Identify which cell holds the provided text, then report its (x, y) central coordinate. 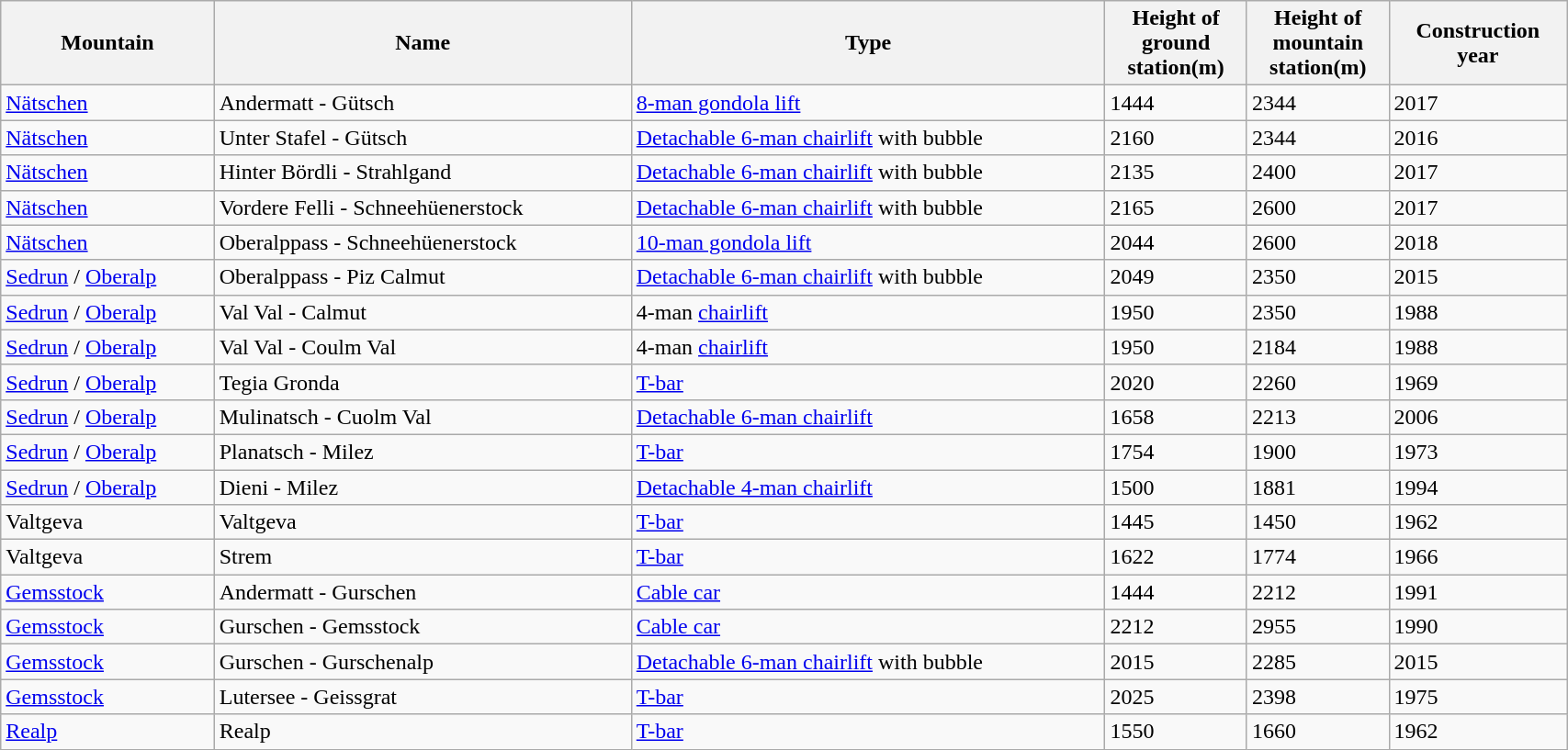
1658 (1176, 417)
1969 (1478, 382)
Val Val - Calmut (423, 312)
2400 (1317, 173)
2955 (1317, 627)
Height of ground station(m) (1176, 43)
1622 (1176, 557)
1966 (1478, 557)
1973 (1478, 452)
Mulinatsch - Cuolm Val (423, 417)
Vordere Felli - Schneehüenerstock (423, 207)
Type (868, 43)
Lutersee - Geissgrat (423, 697)
Strem (423, 557)
Val Val - Coulm Val (423, 347)
Mountain (107, 43)
2020 (1176, 382)
Gurschen - Gemsstock (423, 627)
2049 (1176, 277)
2285 (1317, 662)
Andermatt - Gurschen (423, 592)
1550 (1176, 732)
Construction year (1478, 43)
2025 (1176, 697)
2016 (1478, 138)
2006 (1478, 417)
Oberalppass - Schneehüenerstock (423, 242)
1660 (1317, 732)
Tegia Gronda (423, 382)
1881 (1317, 487)
10-man gondola lift (868, 242)
1445 (1176, 522)
Hinter Bördli - Strahlgand (423, 173)
1991 (1478, 592)
1900 (1317, 452)
Detachable 6-man chairlift (868, 417)
Andermatt - Gütsch (423, 103)
Oberalppass - Piz Calmut (423, 277)
1450 (1317, 522)
2044 (1176, 242)
Planatsch - Milez (423, 452)
2398 (1317, 697)
1774 (1317, 557)
2165 (1176, 207)
Detachable 4-man chairlift (868, 487)
Unter Stafel - Gütsch (423, 138)
2018 (1478, 242)
1994 (1478, 487)
2160 (1176, 138)
8-man gondola lift (868, 103)
2260 (1317, 382)
1975 (1478, 697)
2184 (1317, 347)
Name (423, 43)
1500 (1176, 487)
Dieni - Milez (423, 487)
2213 (1317, 417)
2135 (1176, 173)
1754 (1176, 452)
Gurschen - Gurschenalp (423, 662)
1990 (1478, 627)
Height of mountain station(m) (1317, 43)
